Determine the (x, y) coordinate at the center of the cell enclosing the given text.  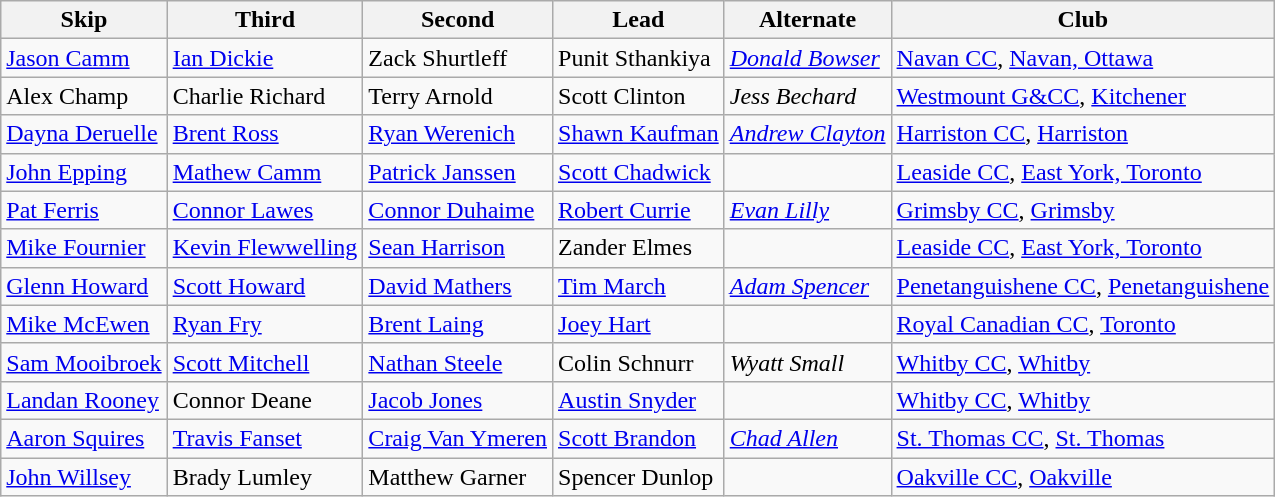
David Mathers (458, 286)
Travis Fanset (265, 438)
St. Thomas CC, St. Thomas (1083, 438)
Jason Camm (84, 58)
Brady Lumley (265, 477)
Sean Harrison (458, 248)
Navan CC, Navan, Ottawa (1083, 58)
Ryan Werenich (458, 134)
Evan Lilly (808, 210)
Patrick Janssen (458, 172)
Punit Sthankiya (639, 58)
Westmount G&CC, Kitchener (1083, 96)
Mike McEwen (84, 324)
Connor Duhaime (458, 210)
Connor Deane (265, 400)
Nathan Steele (458, 362)
Harriston CC, Harriston (1083, 134)
Shawn Kaufman (639, 134)
Scott Clinton (639, 96)
Scott Chadwick (639, 172)
Jess Bechard (808, 96)
Chad Allen (808, 438)
Ian Dickie (265, 58)
Andrew Clayton (808, 134)
Scott Mitchell (265, 362)
Wyatt Small (808, 362)
Brent Ross (265, 134)
Mike Fournier (84, 248)
Tim March (639, 286)
Spencer Dunlop (639, 477)
Sam Mooibroek (84, 362)
Kevin Flewwelling (265, 248)
Zack Shurtleff (458, 58)
Scott Howard (265, 286)
Club (1083, 20)
Zander Elmes (639, 248)
Matthew Garner (458, 477)
Colin Schnurr (639, 362)
Penetanguishene CC, Penetanguishene (1083, 286)
Royal Canadian CC, Toronto (1083, 324)
Landan Rooney (84, 400)
Ryan Fry (265, 324)
Craig Van Ymeren (458, 438)
John Epping (84, 172)
Austin Snyder (639, 400)
Brent Laing (458, 324)
Scott Brandon (639, 438)
John Willsey (84, 477)
Dayna Deruelle (84, 134)
Skip (84, 20)
Alex Champ (84, 96)
Adam Spencer (808, 286)
Connor Lawes (265, 210)
Alternate (808, 20)
Oakville CC, Oakville (1083, 477)
Pat Ferris (84, 210)
Joey Hart (639, 324)
Grimsby CC, Grimsby (1083, 210)
Aaron Squires (84, 438)
Second (458, 20)
Glenn Howard (84, 286)
Lead (639, 20)
Mathew Camm (265, 172)
Terry Arnold (458, 96)
Robert Currie (639, 210)
Third (265, 20)
Donald Bowser (808, 58)
Jacob Jones (458, 400)
Charlie Richard (265, 96)
